From the cell containing the given text, extract its center point as (x, y) coordinate. 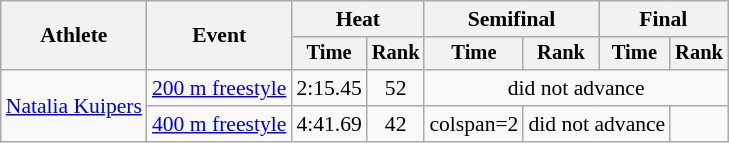
2:15.45 (328, 88)
400 m freestyle (219, 124)
42 (396, 124)
Semifinal (511, 19)
Event (219, 36)
52 (396, 88)
Athlete (74, 36)
colspan=2 (474, 124)
4:41.69 (328, 124)
Final (664, 19)
200 m freestyle (219, 88)
Heat (358, 19)
Natalia Kuipers (74, 106)
